Pinpoint the cell where the given text exists, returning its [X, Y] midpoint coordinate. 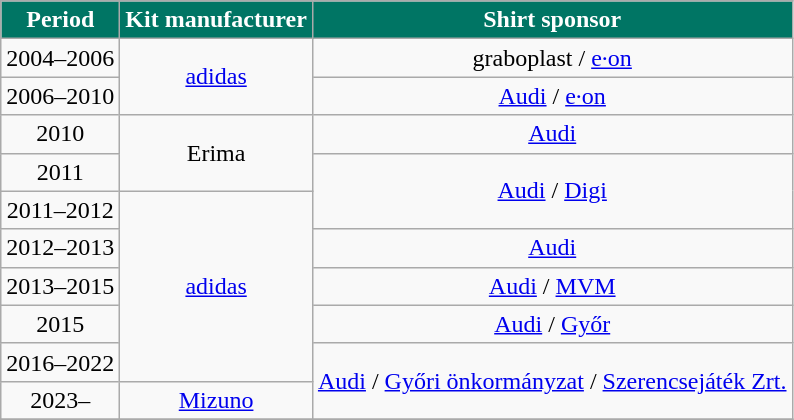
Audi / MVM [552, 286]
Erima [216, 153]
Audi / Digi [552, 191]
Audi / Győr [552, 324]
Audi / e·on [552, 96]
2016–2022 [60, 362]
2006–2010 [60, 96]
2013–2015 [60, 286]
2011–2012 [60, 210]
2010 [60, 134]
Shirt sponsor [552, 20]
Period [60, 20]
Mizuno [216, 400]
Kit manufacturer [216, 20]
2012–2013 [60, 248]
Audi / Győri önkormányzat / Szerencsejáték Zrt. [552, 381]
2023– [60, 400]
2011 [60, 172]
2015 [60, 324]
graboplast / e·on [552, 58]
2004–2006 [60, 58]
